For the text-containing cell, return its midpoint in [x, y] coordinate format. 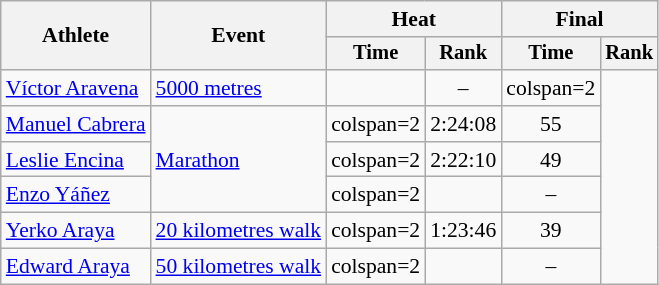
Víctor Aravena [76, 88]
Leslie Encina [76, 160]
49 [550, 160]
2:22:10 [463, 160]
39 [550, 231]
Yerko Araya [76, 231]
Edward Araya [76, 267]
Heat [414, 19]
5000 metres [239, 88]
20 kilometres walk [239, 231]
Event [239, 36]
Athlete [76, 36]
2:24:08 [463, 124]
55 [550, 124]
1:23:46 [463, 231]
50 kilometres walk [239, 267]
Manuel Cabrera [76, 124]
Enzo Yáñez [76, 195]
Marathon [239, 160]
Final [580, 19]
